Search for the cell housing the specified text and yield its (X, Y) center coordinate. 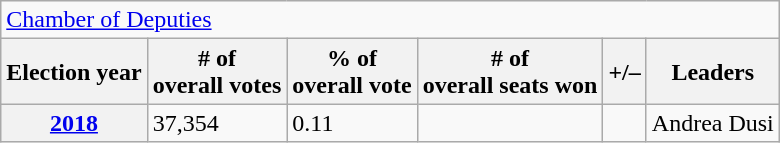
Andrea Dusi (712, 123)
+/– (624, 72)
37,354 (217, 123)
2018 (74, 123)
Leaders (712, 72)
0.11 (352, 123)
# ofoverall votes (217, 72)
Chamber of Deputies (390, 20)
Election year (74, 72)
# ofoverall seats won (510, 72)
% ofoverall vote (352, 72)
